Return the [x, y] coordinate for the center point of the cell that contains the specified text.  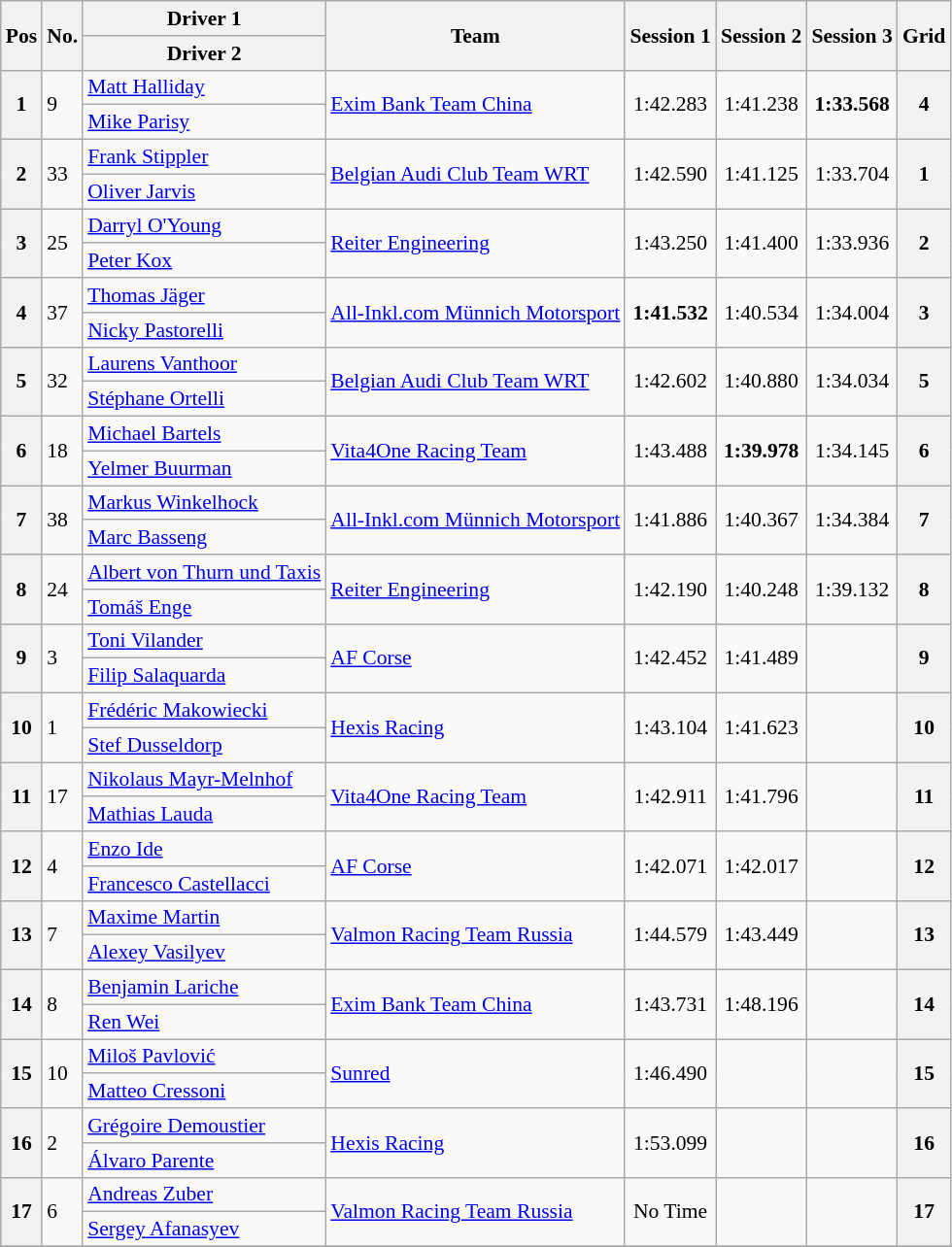
1:33.936 [852, 243]
37 [62, 313]
Francesco Castellacci [204, 884]
1:48.196 [762, 1004]
1:39.132 [852, 589]
Session 3 [852, 35]
Grégoire Demoustier [204, 1126]
1:43.731 [670, 1004]
Ren Wei [204, 1022]
25 [62, 243]
Frank Stippler [204, 157]
Oliver Jarvis [204, 191]
Peter Kox [204, 261]
Darryl O'Young [204, 226]
Driver 1 [204, 18]
1:43.488 [670, 451]
Toni Vilander [204, 641]
1:33.704 [852, 175]
Álvaro Parente [204, 1161]
1:42.190 [670, 589]
24 [62, 589]
Mike Parisy [204, 122]
1:41.623 [762, 728]
1:40.880 [762, 381]
1:39.978 [762, 451]
1:33.568 [852, 105]
1:43.449 [762, 934]
33 [62, 175]
1:41.125 [762, 175]
1:40.367 [762, 521]
1:41.886 [670, 521]
1:34.034 [852, 381]
Sergey Afanasyev [204, 1230]
1:42.911 [670, 796]
Session 1 [670, 35]
1:42.452 [670, 658]
1:42.283 [670, 105]
Nicky Pastorelli [204, 330]
Sunred [475, 1074]
18 [62, 451]
1:41.489 [762, 658]
No Time [670, 1212]
1:42.017 [762, 866]
Alexey Vasilyev [204, 953]
1:42.071 [670, 866]
No. [62, 35]
Frédéric Makowiecki [204, 711]
1:40.248 [762, 589]
Matteo Cressoni [204, 1092]
Driver 2 [204, 53]
Nikolaus Mayr-Melnhof [204, 780]
Marc Basseng [204, 538]
38 [62, 521]
1:34.384 [852, 521]
Michael Bartels [204, 434]
Miloš Pavlović [204, 1057]
1:42.602 [670, 381]
1:42.590 [670, 175]
1:53.099 [670, 1142]
Andreas Zuber [204, 1195]
Yelmer Buurman [204, 468]
32 [62, 381]
1:43.250 [670, 243]
1:46.490 [670, 1074]
Maxime Martin [204, 918]
Stef Dusseldorp [204, 745]
Stéphane Ortelli [204, 399]
Thomas Jäger [204, 295]
Team [475, 35]
Tomáš Enge [204, 607]
Mathias Lauda [204, 815]
1:41.532 [670, 313]
Albert von Thurn und Taxis [204, 572]
Session 2 [762, 35]
Enzo Ide [204, 849]
Benjamin Lariche [204, 988]
Grid [925, 35]
1:34.145 [852, 451]
1:43.104 [670, 728]
1:41.796 [762, 796]
Filip Salaquarda [204, 676]
1:40.534 [762, 313]
Matt Halliday [204, 87]
1:44.579 [670, 934]
Laurens Vanthoor [204, 364]
Markus Winkelhock [204, 503]
1:41.400 [762, 243]
Pos [21, 35]
1:34.004 [852, 313]
1:41.238 [762, 105]
